For the text-containing cell, return its midpoint in (X, Y) coordinate format. 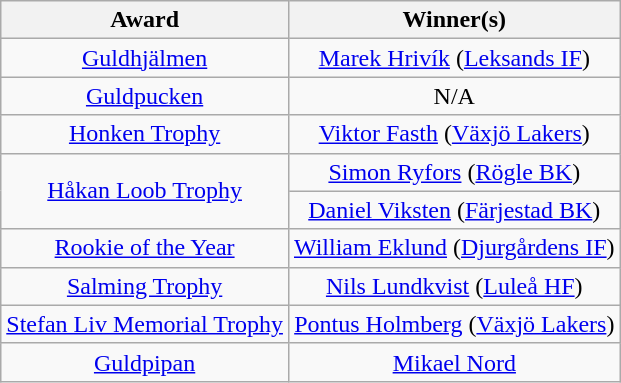
Salming Trophy (145, 286)
Viktor Fasth (Växjö Lakers) (454, 134)
Marek Hrivík (Leksands IF) (454, 58)
Award (145, 20)
Guldhjälmen (145, 58)
Honken Trophy (145, 134)
Daniel Viksten (Färjestad BK) (454, 210)
Winner(s) (454, 20)
William Eklund (Djurgårdens IF) (454, 248)
Simon Ryfors (Rögle BK) (454, 172)
Guldpipan (145, 362)
Rookie of the Year (145, 248)
Håkan Loob Trophy (145, 191)
Nils Lundkvist (Luleå HF) (454, 286)
Mikael Nord (454, 362)
Stefan Liv Memorial Trophy (145, 324)
Guldpucken (145, 96)
N/A (454, 96)
Pontus Holmberg (Växjö Lakers) (454, 324)
